Detect which cell encompasses the target text, then output its [x, y] center coordinate. 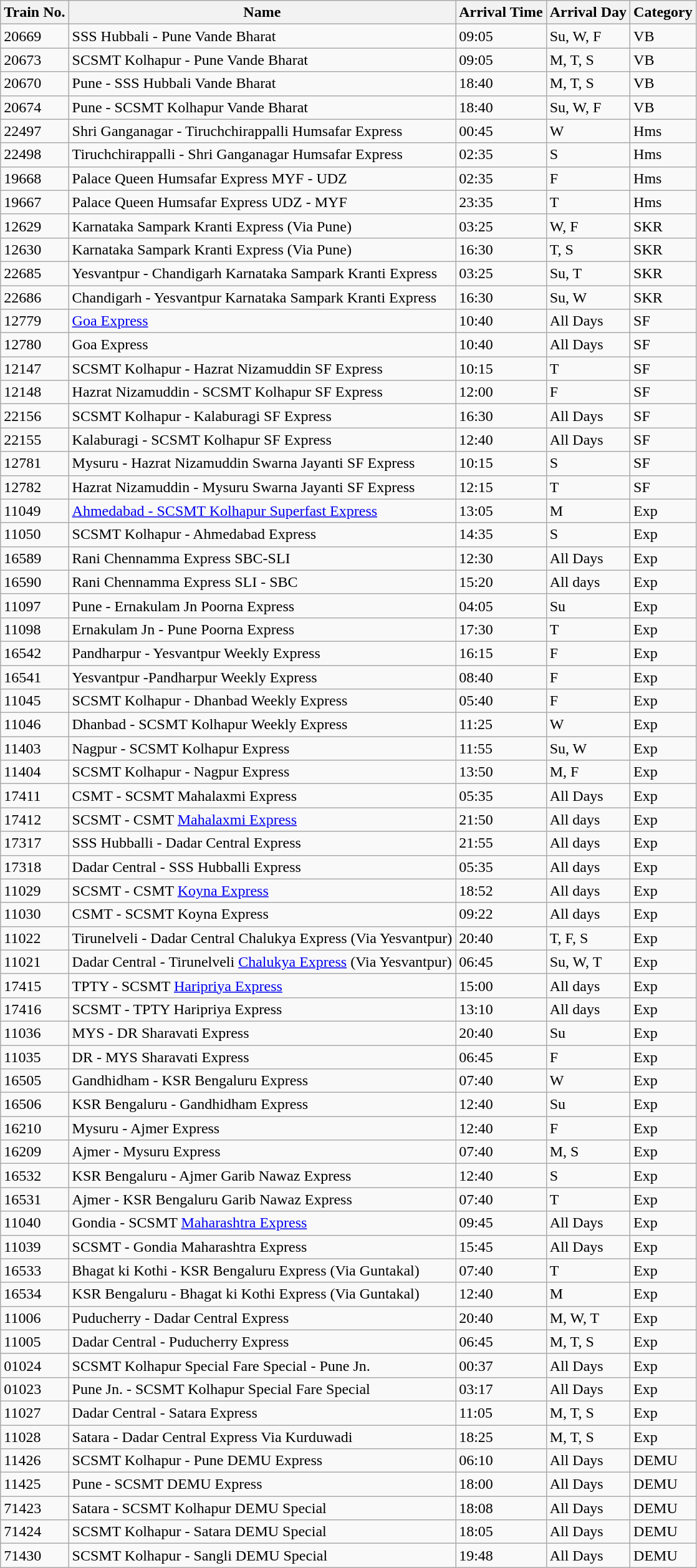
12782 [35, 487]
16534 [35, 1294]
16505 [35, 1081]
11403 [35, 748]
11045 [35, 701]
03:17 [501, 1389]
11006 [35, 1318]
Hazrat Nizamuddin - SCSMT Kolhapur SF Express [262, 392]
71424 [35, 1532]
SCSMT Kolhapur - Nagpur Express [262, 772]
19667 [35, 202]
Nagpur - SCSMT Kolhapur Express [262, 748]
20673 [35, 60]
T, S [588, 249]
16209 [35, 1152]
16589 [35, 558]
16533 [35, 1270]
04:05 [501, 606]
Rani Chennamma Express SBC-SLI [262, 558]
11050 [35, 535]
12148 [35, 392]
16590 [35, 582]
22155 [35, 440]
Dadar Central - Puducherry Express [262, 1342]
Name [262, 12]
71430 [35, 1556]
12:00 [501, 392]
16210 [35, 1128]
05:40 [501, 701]
Pandharpur - Yesvantpur Weekly Express [262, 653]
Gandhidham - KSR Bengaluru Express [262, 1081]
Pune - SCSMT Kolhapur Vande Bharat [262, 107]
Rani Chennamma Express SLI - SBC [262, 582]
SCSMT Kolhapur - Sangli DEMU Special [262, 1556]
11098 [35, 629]
12781 [35, 463]
Dhanbad - SCSMT Kolhapur Weekly Express [262, 725]
Arrival Day [588, 12]
18:08 [501, 1508]
16531 [35, 1199]
Dadar Central - Satara Express [262, 1413]
SCSMT Kolhapur - Kalaburagi SF Express [262, 416]
SCSMT - Gondia Maharashtra Express [262, 1247]
17318 [35, 867]
Yesvantpur - Chandigarh Karnataka Sampark Kranti Express [262, 273]
Satara - Dadar Central Express Via Kurduwadi [262, 1436]
Bhagat ki Kothi - KSR Bengaluru Express (Via Guntakal) [262, 1270]
SCSMT Kolhapur - Satara DEMU Special [262, 1532]
SCSMT - TPTY Haripriya Express [262, 1009]
16542 [35, 653]
09:45 [501, 1223]
17:30 [501, 629]
Satara - SCSMT Kolhapur DEMU Special [262, 1508]
SSS Hubballi - Dadar Central Express [262, 843]
01024 [35, 1365]
Mysuru - Hazrat Nizamuddin Swarna Jayanti SF Express [262, 463]
71423 [35, 1508]
13:10 [501, 1009]
11028 [35, 1436]
SSS Hubbali - Pune Vande Bharat [262, 36]
Palace Queen Humsafar Express UDZ - MYF [262, 202]
Chandigarh - Yesvantpur Karnataka Sampark Kranti Express [262, 298]
12:30 [501, 558]
18:00 [501, 1484]
20669 [35, 36]
01023 [35, 1389]
15:20 [501, 582]
11039 [35, 1247]
T, F, S [588, 938]
Kalaburagi - SCSMT Kolhapur SF Express [262, 440]
11035 [35, 1057]
11022 [35, 938]
SCSMT Kolhapur Special Fare Special - Pune Jn. [262, 1365]
Su, T [588, 273]
11097 [35, 606]
KSR Bengaluru - Ajmer Garib Nawaz Express [262, 1176]
18:52 [501, 891]
Arrival Time [501, 12]
SCSMT - CSMT Koyna Express [262, 891]
Pune Jn. - SCSMT Kolhapur Special Fare Special [262, 1389]
16532 [35, 1176]
M, S [588, 1152]
Yesvantpur -Pandharpur Weekly Express [262, 677]
12629 [35, 226]
12:15 [501, 487]
11:25 [501, 725]
Category [663, 12]
Pune - Ernakulam Jn Poorna Express [262, 606]
Gondia - SCSMT Maharashtra Express [262, 1223]
12630 [35, 249]
MYS - DR Sharavati Express [262, 1033]
SCSMT - CSMT Mahalaxmi Express [262, 820]
Ernakulam Jn - Pune Poorna Express [262, 629]
11005 [35, 1342]
16541 [35, 677]
Train No. [35, 12]
SCSMT Kolhapur - Hazrat Nizamuddin SF Express [262, 369]
Su, W, T [588, 962]
11425 [35, 1484]
08:40 [501, 677]
Palace Queen Humsafar Express MYF - UDZ [262, 178]
06:10 [501, 1461]
20670 [35, 84]
00:37 [501, 1365]
SCSMT Kolhapur - Pune Vande Bharat [262, 60]
Hazrat Nizamuddin - Mysuru Swarna Jayanti SF Express [262, 487]
22497 [35, 131]
17415 [35, 985]
09:22 [501, 914]
Pune - SSS Hubbali Vande Bharat [262, 84]
22498 [35, 155]
CSMT - SCSMT Koyna Express [262, 914]
W, F [588, 226]
16506 [35, 1105]
11049 [35, 511]
22685 [35, 273]
21:55 [501, 843]
17317 [35, 843]
13:05 [501, 511]
SCSMT Kolhapur - Ahmedabad Express [262, 535]
12779 [35, 321]
11046 [35, 725]
Tiruchchirappalli - Shri Ganganagar Humsafar Express [262, 155]
Dadar Central - Tirunelveli Chalukya Express (Via Yesvantpur) [262, 962]
23:35 [501, 202]
Mysuru - Ajmer Express [262, 1128]
19668 [35, 178]
17416 [35, 1009]
14:35 [501, 535]
Dadar Central - SSS Hubballi Express [262, 867]
20674 [35, 107]
Tirunelveli - Dadar Central Chalukya Express (Via Yesvantpur) [262, 938]
Ajmer - Mysuru Express [262, 1152]
11027 [35, 1413]
15:45 [501, 1247]
SCSMT Kolhapur - Pune DEMU Express [262, 1461]
00:45 [501, 131]
21:50 [501, 820]
Puducherry - Dadar Central Express [262, 1318]
11029 [35, 891]
11:55 [501, 748]
22686 [35, 298]
12780 [35, 345]
15:00 [501, 985]
11404 [35, 772]
11036 [35, 1033]
17411 [35, 796]
11040 [35, 1223]
Pune - SCSMT DEMU Express [262, 1484]
18:05 [501, 1532]
11426 [35, 1461]
M, W, T [588, 1318]
16:15 [501, 653]
11030 [35, 914]
KSR Bengaluru - Bhagat ki Kothi Express (Via Guntakal) [262, 1294]
17412 [35, 820]
11021 [35, 962]
CSMT - SCSMT Mahalaxmi Express [262, 796]
Ahmedabad - SCSMT Kolhapur Superfast Express [262, 511]
M, F [588, 772]
12147 [35, 369]
DR - MYS Sharavati Express [262, 1057]
TPTY - SCSMT Haripriya Express [262, 985]
Shri Ganganagar - Tiruchchirappalli Humsafar Express [262, 131]
13:50 [501, 772]
18:25 [501, 1436]
Ajmer - KSR Bengaluru Garib Nawaz Express [262, 1199]
19:48 [501, 1556]
11:05 [501, 1413]
22156 [35, 416]
SCSMT Kolhapur - Dhanbad Weekly Express [262, 701]
KSR Bengaluru - Gandhidham Express [262, 1105]
